Scan for the cell matching the given text and deliver its (x, y) coordinate at center. 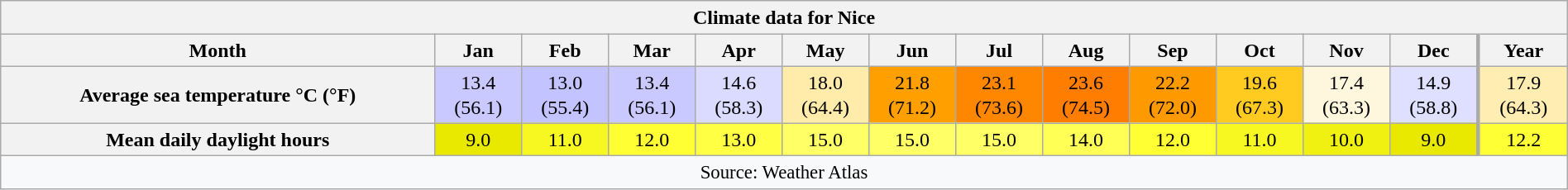
Year (1523, 50)
18.0(64.4) (825, 94)
19.6(67.3) (1260, 94)
13.0(55.4) (566, 94)
Aug (1087, 50)
Dec (1434, 50)
Mar (652, 50)
Climate data for Nice (784, 17)
Jan (478, 50)
22.2(72.0) (1173, 94)
23.1(73.6) (999, 94)
17.4(63.3) (1346, 94)
13.0 (739, 140)
14.6(58.3) (739, 94)
Feb (566, 50)
12.2 (1523, 140)
14.0 (1087, 140)
21.8(71.2) (913, 94)
23.6(74.5) (1087, 94)
May (825, 50)
Source: Weather Atlas (784, 172)
Average sea temperature °C (°F) (218, 94)
Jul (999, 50)
14.9(58.8) (1434, 94)
Month (218, 50)
Jun (913, 50)
10.0 (1346, 140)
Nov (1346, 50)
Mean daily daylight hours (218, 140)
Oct (1260, 50)
Sep (1173, 50)
17.9(64.3) (1523, 94)
Apr (739, 50)
